From the cell containing the given text, extract its center point as [X, Y] coordinate. 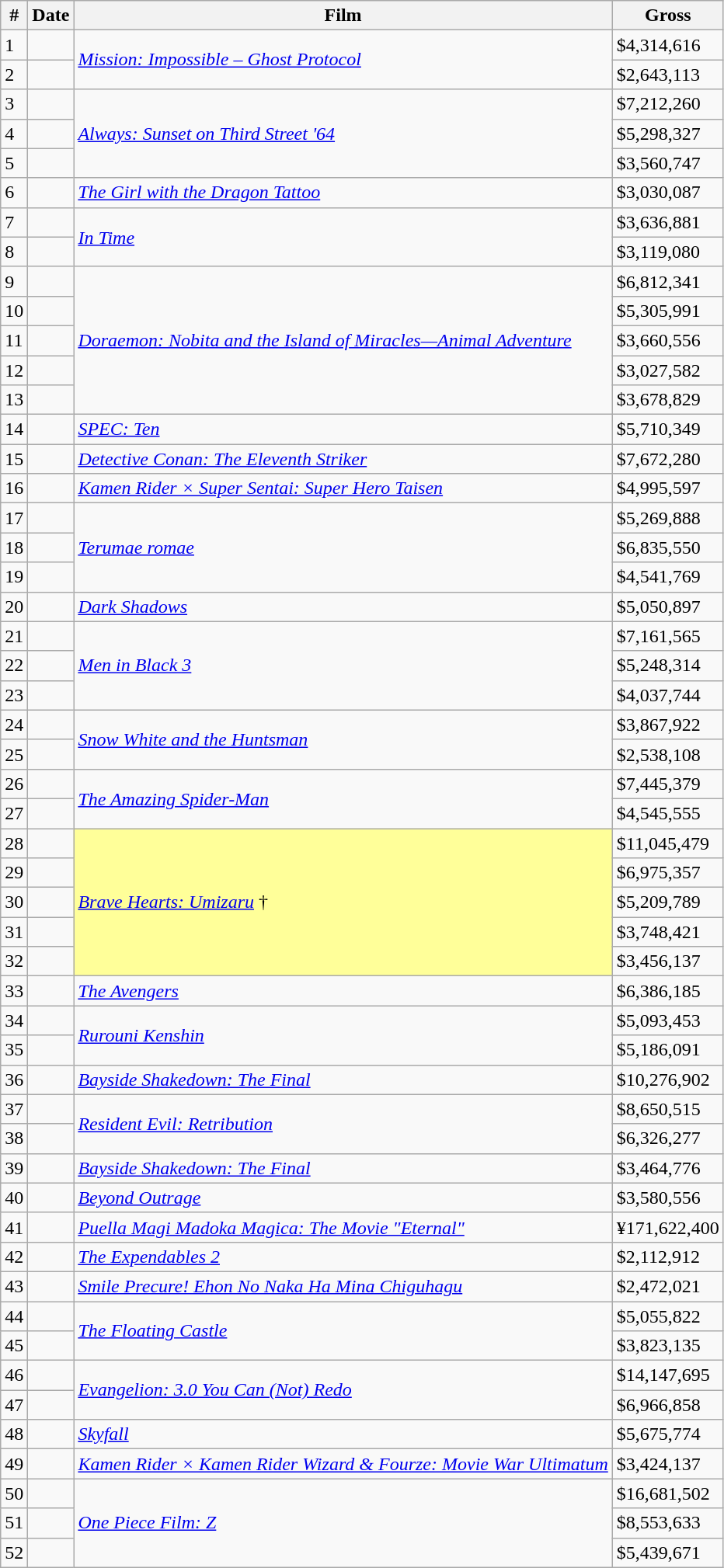
$2,472,021 [668, 1286]
Snow White and the Huntsman [343, 739]
52 [14, 1552]
$8,650,515 [668, 1109]
17 [14, 518]
43 [14, 1286]
21 [14, 636]
Date [51, 16]
The Avengers [343, 991]
47 [14, 1405]
$4,037,744 [668, 695]
$5,248,314 [668, 666]
$6,386,185 [668, 991]
$5,186,091 [668, 1050]
27 [14, 813]
$4,541,769 [668, 577]
$3,119,080 [668, 252]
20 [14, 607]
8 [14, 252]
¥171,622,400 [668, 1227]
In Time [343, 237]
$6,326,277 [668, 1139]
3 [14, 104]
36 [14, 1080]
51 [14, 1523]
35 [14, 1050]
46 [14, 1375]
$3,030,087 [668, 193]
$3,867,922 [668, 725]
30 [14, 902]
The Girl with the Dragon Tattoo [343, 193]
6 [14, 193]
33 [14, 991]
12 [14, 370]
Smile Precure! Ehon No Naka Ha Mina Chiguhagu [343, 1286]
Film [343, 16]
$7,445,379 [668, 784]
28 [14, 843]
The Expendables 2 [343, 1257]
26 [14, 784]
Always: Sunset on Third Street '64 [343, 134]
$8,553,633 [668, 1523]
$3,823,135 [668, 1346]
Mission: Impossible – Ghost Protocol [343, 60]
$2,643,113 [668, 75]
4 [14, 134]
$6,966,858 [668, 1405]
Puella Magi Madoka Magica: The Movie "Eternal" [343, 1227]
$4,314,616 [668, 45]
$3,636,881 [668, 222]
$3,748,421 [668, 932]
48 [14, 1434]
15 [14, 459]
$3,580,556 [668, 1198]
$3,456,137 [668, 961]
$11,045,479 [668, 843]
$6,835,550 [668, 548]
$5,298,327 [668, 134]
$2,112,912 [668, 1257]
$5,710,349 [668, 429]
SPEC: Ten [343, 429]
25 [14, 754]
45 [14, 1346]
$3,678,829 [668, 400]
Doraemon: Nobita and the Island of Miracles—Animal Adventure [343, 340]
16 [14, 488]
5 [14, 163]
38 [14, 1139]
24 [14, 725]
1 [14, 45]
$5,209,789 [668, 902]
$2,538,108 [668, 754]
41 [14, 1227]
$4,995,597 [668, 488]
19 [14, 577]
$6,975,357 [668, 873]
7 [14, 222]
# [14, 16]
22 [14, 666]
2 [14, 75]
$5,305,991 [668, 311]
$3,560,747 [668, 163]
$3,464,776 [668, 1168]
Evangelion: 3.0 You Can (Not) Redo [343, 1390]
23 [14, 695]
39 [14, 1168]
14 [14, 429]
Resident Evil: Retribution [343, 1124]
Dark Shadows [343, 607]
29 [14, 873]
Rurouni Kenshin [343, 1035]
50 [14, 1493]
$16,681,502 [668, 1493]
18 [14, 548]
$5,269,888 [668, 518]
32 [14, 961]
$6,812,341 [668, 281]
$3,027,582 [668, 370]
10 [14, 311]
Gross [668, 16]
$5,050,897 [668, 607]
11 [14, 340]
Skyfall [343, 1434]
Men in Black 3 [343, 666]
Detective Conan: The Eleventh Striker [343, 459]
9 [14, 281]
Terumae romae [343, 548]
One Piece Film: Z [343, 1523]
Kamen Rider × Super Sentai: Super Hero Taisen [343, 488]
37 [14, 1109]
The Floating Castle [343, 1331]
40 [14, 1198]
$7,672,280 [668, 459]
34 [14, 1020]
13 [14, 400]
$4,545,555 [668, 813]
44 [14, 1316]
42 [14, 1257]
$3,660,556 [668, 340]
$14,147,695 [668, 1375]
$5,439,671 [668, 1552]
$7,161,565 [668, 636]
$5,675,774 [668, 1434]
$7,212,260 [668, 104]
Kamen Rider × Kamen Rider Wizard & Fourze: Movie War Ultimatum [343, 1464]
$10,276,902 [668, 1080]
31 [14, 932]
49 [14, 1464]
Beyond Outrage [343, 1198]
The Amazing Spider-Man [343, 798]
$3,424,137 [668, 1464]
$5,055,822 [668, 1316]
Brave Hearts: Umizaru † [343, 902]
$5,093,453 [668, 1020]
